Search for the cell housing the specified text and yield its (X, Y) center coordinate. 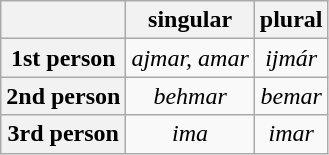
ima (190, 134)
behmar (190, 96)
singular (190, 20)
bemar (291, 96)
ijmár (291, 58)
1st person (64, 58)
2nd person (64, 96)
imar (291, 134)
ajmar, amar (190, 58)
plural (291, 20)
3rd person (64, 134)
